Search for the cell housing the specified text and yield its (X, Y) center coordinate. 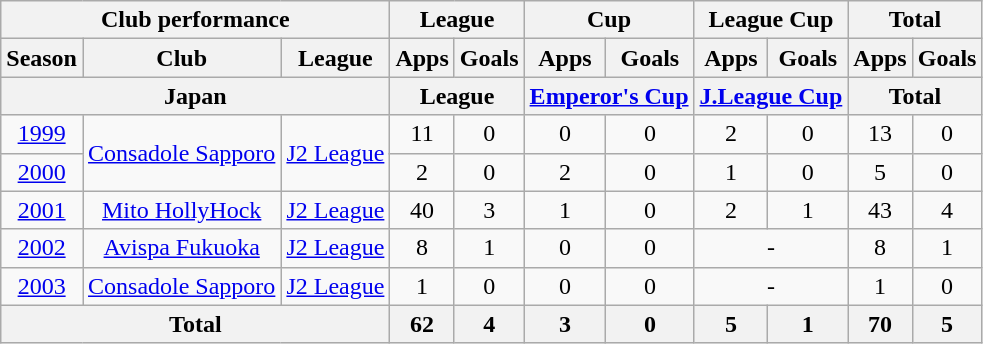
Japan (196, 96)
11 (422, 134)
13 (880, 134)
2001 (42, 210)
Mito HollyHock (181, 210)
40 (422, 210)
1999 (42, 134)
Avispa Fukuoka (181, 248)
2000 (42, 172)
Emperor's Cup (609, 96)
62 (422, 324)
2003 (42, 286)
43 (880, 210)
Season (42, 58)
J.League Cup (771, 96)
70 (880, 324)
League Cup (771, 20)
Club performance (196, 20)
Cup (609, 20)
2002 (42, 248)
Club (181, 58)
